Determine the (x, y) coordinate at the center of the cell enclosing the given text.  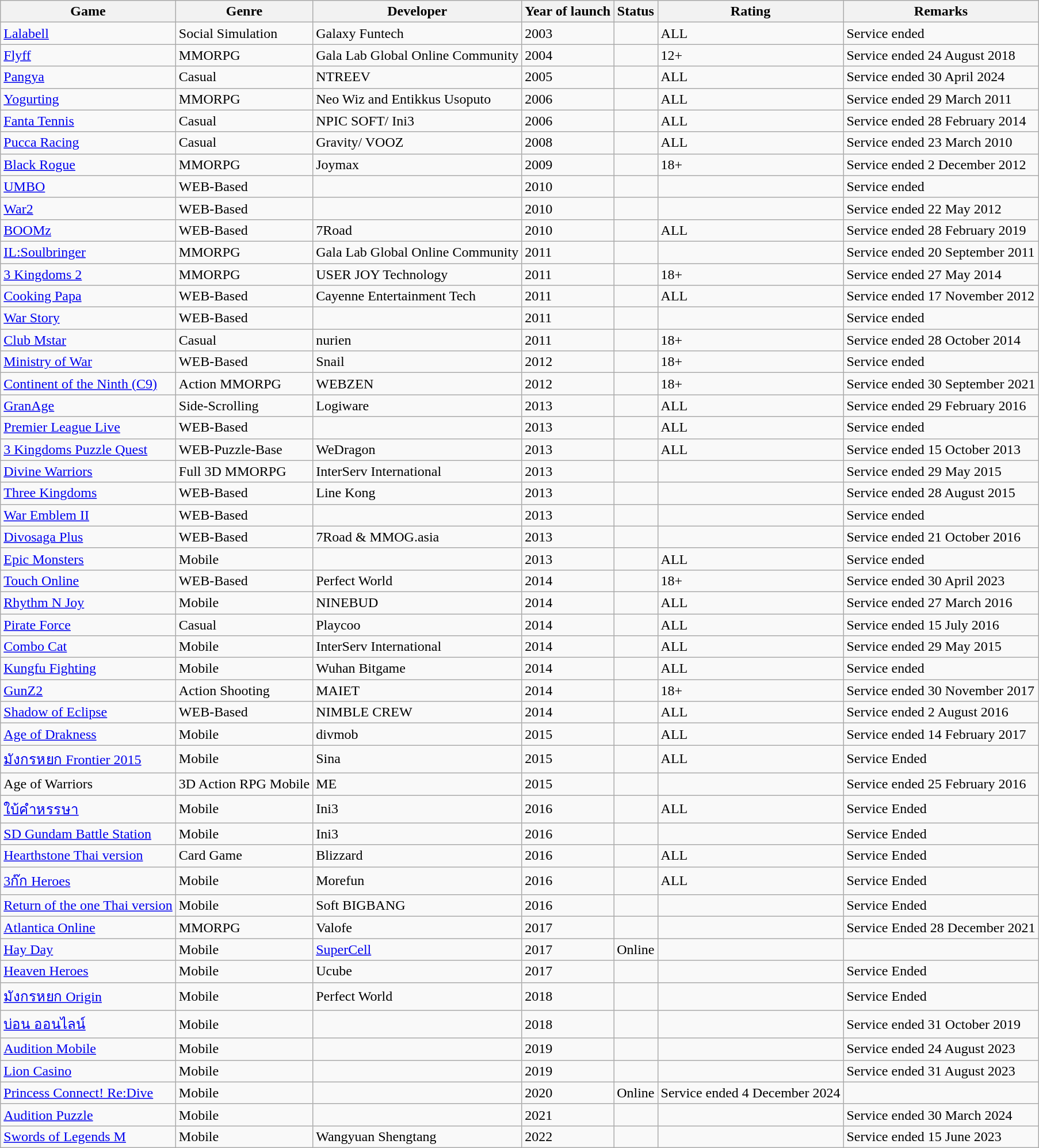
WeDragon (418, 449)
3 Kingdoms Puzzle Quest (89, 449)
Service ended 30 September 2021 (941, 384)
7Road & MMOG.asia (418, 537)
Audition Mobile (89, 1049)
Neo Wiz and Entikkus Usoputo (418, 99)
WEB-Puzzle-Base (244, 449)
Genre (244, 12)
War Story (89, 318)
Side-Scrolling (244, 406)
Princess Connect! Re:Dive (89, 1093)
Lalabell (89, 33)
Service ended 4 December 2024 (750, 1093)
3ก๊ก Heroes (89, 880)
Pucca Racing (89, 143)
Age of Warriors (89, 784)
Game (89, 12)
7Road (418, 230)
Divine Warriors (89, 471)
3 Kingdoms 2 (89, 274)
มังกรหยก Origin (89, 997)
มังกรหยก Frontier 2015 (89, 760)
Fanta Tennis (89, 121)
MAIET (418, 691)
Lion Casino (89, 1071)
Galaxy Funtech (418, 33)
Sina (418, 760)
NTREEV (418, 77)
2020 (568, 1093)
2021 (568, 1115)
Service ended 21 October 2016 (941, 537)
2005 (568, 77)
Logiware (418, 406)
Flyff (89, 55)
Pirate Force (89, 624)
Service ended 30 March 2024 (941, 1115)
Service ended 30 November 2017 (941, 691)
NINEBUD (418, 602)
Status (636, 12)
2009 (568, 165)
Service ended 30 April 2024 (941, 77)
Service ended 22 May 2012 (941, 208)
Hearthstone Thai version (89, 856)
Divosaga Plus (89, 537)
Club Mstar (89, 340)
2022 (568, 1136)
Service ended 24 August 2018 (941, 55)
Age of Drakness (89, 734)
NIMBLE CREW (418, 712)
IL:Soulbringer (89, 252)
Service ended 23 March 2010 (941, 143)
Snail (418, 362)
Audition Puzzle (89, 1115)
Service ended 27 May 2014 (941, 274)
Service ended 15 July 2016 (941, 624)
Pangya (89, 77)
Card Game (244, 856)
Wuhan Bitgame (418, 669)
Ministry of War (89, 362)
Cayenne Entertainment Tech (418, 296)
บ่อน ออนไลน์ (89, 1024)
Gravity/ VOOZ (418, 143)
Remarks (941, 12)
Social Simulation (244, 33)
Service ended 29 March 2011 (941, 99)
WEBZEN (418, 384)
GunZ2 (89, 691)
3D Action RPG Mobile (244, 784)
Return of the one Thai version (89, 906)
Service ended 30 April 2023 (941, 581)
Combo Cat (89, 647)
Service ended 29 February 2016 (941, 406)
Rhythm N Joy (89, 602)
Playcoo (418, 624)
Hay Day (89, 949)
SuperCell (418, 949)
Valofe (418, 928)
Service ended 14 February 2017 (941, 734)
Line Kong (418, 493)
Yogurting (89, 99)
War2 (89, 208)
Shadow of Eclipse (89, 712)
Atlantica Online (89, 928)
Developer (418, 12)
Kungfu Fighting (89, 669)
Service ended 24 August 2023 (941, 1049)
Service ended 15 October 2013 (941, 449)
Service ended 27 March 2016 (941, 602)
Cooking Papa (89, 296)
Full 3D MMORPG (244, 471)
Black Rogue (89, 165)
UMBO (89, 186)
2004 (568, 55)
Service ended 28 August 2015 (941, 493)
Rating (750, 12)
Touch Online (89, 581)
nurien (418, 340)
Continent of the Ninth (C9) (89, 384)
Service ended 31 October 2019 (941, 1024)
Action MMORPG (244, 384)
Premier League Live (89, 428)
Service ended 25 February 2016 (941, 784)
GranAge (89, 406)
Service ended 31 August 2023 (941, 1071)
Blizzard (418, 856)
Soft BIGBANG (418, 906)
Service ended 17 November 2012 (941, 296)
Service ended 2 December 2012 (941, 165)
BOOMz (89, 230)
Service ended 20 September 2011 (941, 252)
Service ended 15 June 2023 (941, 1136)
Service ended 2 August 2016 (941, 712)
Joymax (418, 165)
Morefun (418, 880)
USER JOY Technology (418, 274)
ME (418, 784)
Service Ended 28 December 2021 (941, 928)
2003 (568, 33)
Epic Monsters (89, 559)
Swords of Legends M (89, 1136)
Year of launch (568, 12)
Wangyuan Shengtang (418, 1136)
Heaven Heroes (89, 971)
Service ended 28 October 2014 (941, 340)
Service ended 28 February 2019 (941, 230)
Ucube (418, 971)
ใบ้คำหรรษา (89, 809)
Service ended 28 February 2014 (941, 121)
SD Gundam Battle Station (89, 834)
Three Kingdoms (89, 493)
War Emblem II (89, 515)
NPIC SOFT/ Ini3 (418, 121)
divmob (418, 734)
Action Shooting (244, 691)
12+ (750, 55)
2008 (568, 143)
